Scan for the cell matching the given text and deliver its (x, y) coordinate at center. 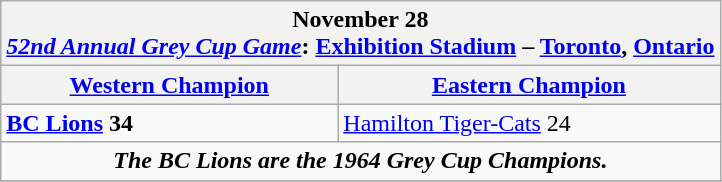
Hamilton Tiger-Cats 24 (529, 123)
BC Lions 34 (170, 123)
Eastern Champion (529, 85)
November 2852nd Annual Grey Cup Game: Exhibition Stadium – Toronto, Ontario (360, 34)
Western Champion (170, 85)
The BC Lions are the 1964 Grey Cup Champions. (360, 161)
